Identify which cell holds the provided text, then report its [x, y] central coordinate. 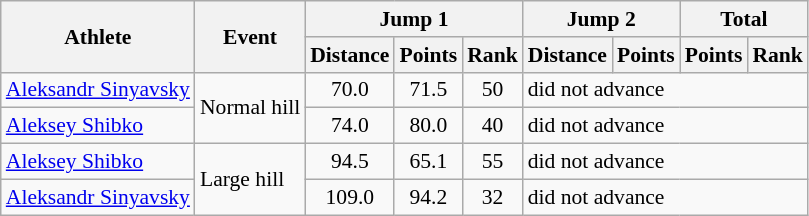
Jump 2 [602, 19]
50 [492, 90]
Total [744, 19]
40 [492, 126]
70.0 [350, 90]
80.0 [428, 126]
Large hill [250, 180]
Normal hill [250, 108]
71.5 [428, 90]
Event [250, 36]
109.0 [350, 197]
94.2 [428, 197]
74.0 [350, 126]
94.5 [350, 162]
Jump 1 [414, 19]
32 [492, 197]
55 [492, 162]
Athlete [98, 36]
65.1 [428, 162]
